Detect which cell encompasses the target text, then output its (x, y) center coordinate. 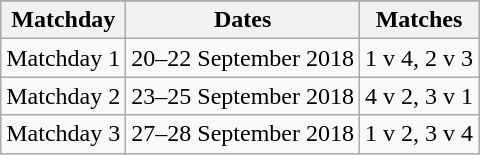
Matchday 2 (64, 96)
1 v 2, 3 v 4 (418, 134)
Dates (243, 20)
4 v 2, 3 v 1 (418, 96)
Matchday (64, 20)
23–25 September 2018 (243, 96)
1 v 4, 2 v 3 (418, 58)
Matchday 3 (64, 134)
27–28 September 2018 (243, 134)
Matches (418, 20)
20–22 September 2018 (243, 58)
Matchday 1 (64, 58)
